For the text-containing cell, return its midpoint in [X, Y] coordinate format. 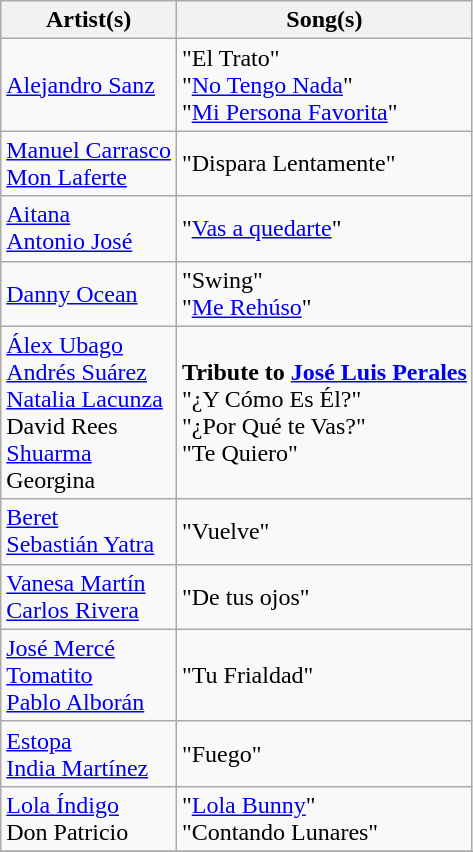
Artist(s) [89, 20]
BeretSebastián Yatra [89, 532]
Tribute to José Luis Perales"¿Y Cómo Es Él?""¿Por Qué te Vas?""Te Quiero" [324, 412]
Manuel CarrascoMon Laferte [89, 164]
"El Trato" "No Tengo Nada" "Mi Persona Favorita" [324, 85]
"Tu Frialdad" [324, 675]
Song(s) [324, 20]
"De tus ojos" [324, 596]
Danny Ocean [89, 294]
AitanaAntonio José [89, 228]
"Vuelve" [324, 532]
"Dispara Lentamente" [324, 164]
José MercéTomatitoPablo Alborán [89, 675]
Vanesa MartínCarlos Rivera [89, 596]
"Swing" "Me Rehúso" [324, 294]
Lola ÍndigoDon Patricio [89, 818]
Alejandro Sanz [89, 85]
"Lola Bunny""Contando Lunares" [324, 818]
"Fuego" [324, 754]
Álex UbagoAndrés SuárezNatalia LacunzaDavid ReesShuarmaGeorgina [89, 412]
"Vas a quedarte" [324, 228]
EstopaIndia Martínez [89, 754]
